Determine the [X, Y] coordinate at the center of the cell enclosing the given text.  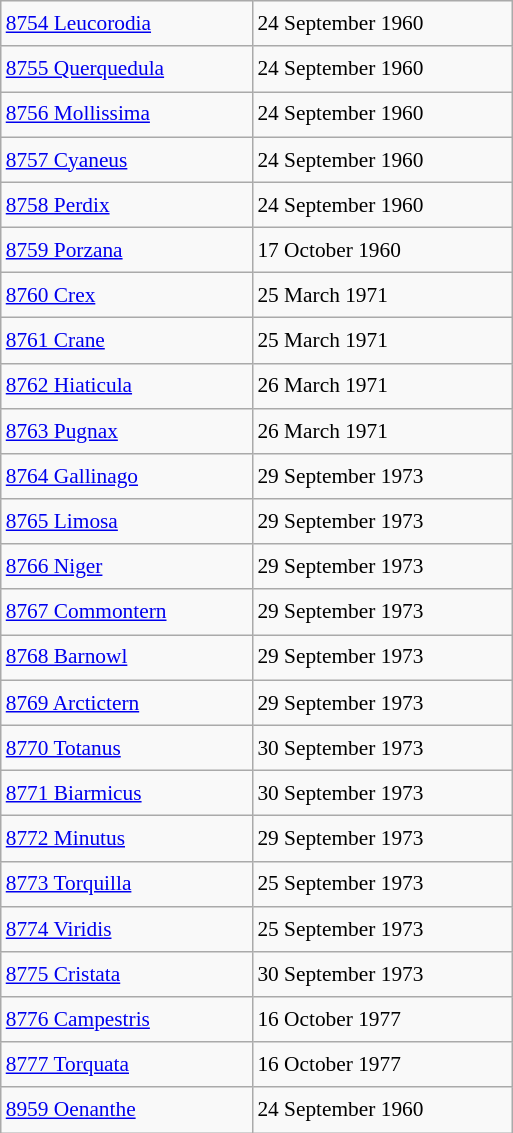
8773 Torquilla [127, 884]
8756 Mollissima [127, 114]
8774 Viridis [127, 928]
8775 Cristata [127, 974]
17 October 1960 [382, 250]
8771 Biarmicus [127, 792]
8959 Oenanthe [127, 1110]
8769 Arctictern [127, 702]
8761 Crane [127, 340]
8772 Minutus [127, 838]
8758 Perdix [127, 204]
8763 Pugnax [127, 430]
8766 Niger [127, 566]
8760 Crex [127, 296]
8770 Totanus [127, 748]
8764 Gallinago [127, 476]
8768 Barnowl [127, 658]
8776 Campestris [127, 1020]
8767 Commontern [127, 612]
8777 Torquata [127, 1064]
8757 Cyaneus [127, 160]
8762 Hiaticula [127, 386]
8759 Porzana [127, 250]
8755 Querquedula [127, 68]
8765 Limosa [127, 522]
8754 Leucorodia [127, 24]
